Search for the cell housing the specified text and yield its (X, Y) center coordinate. 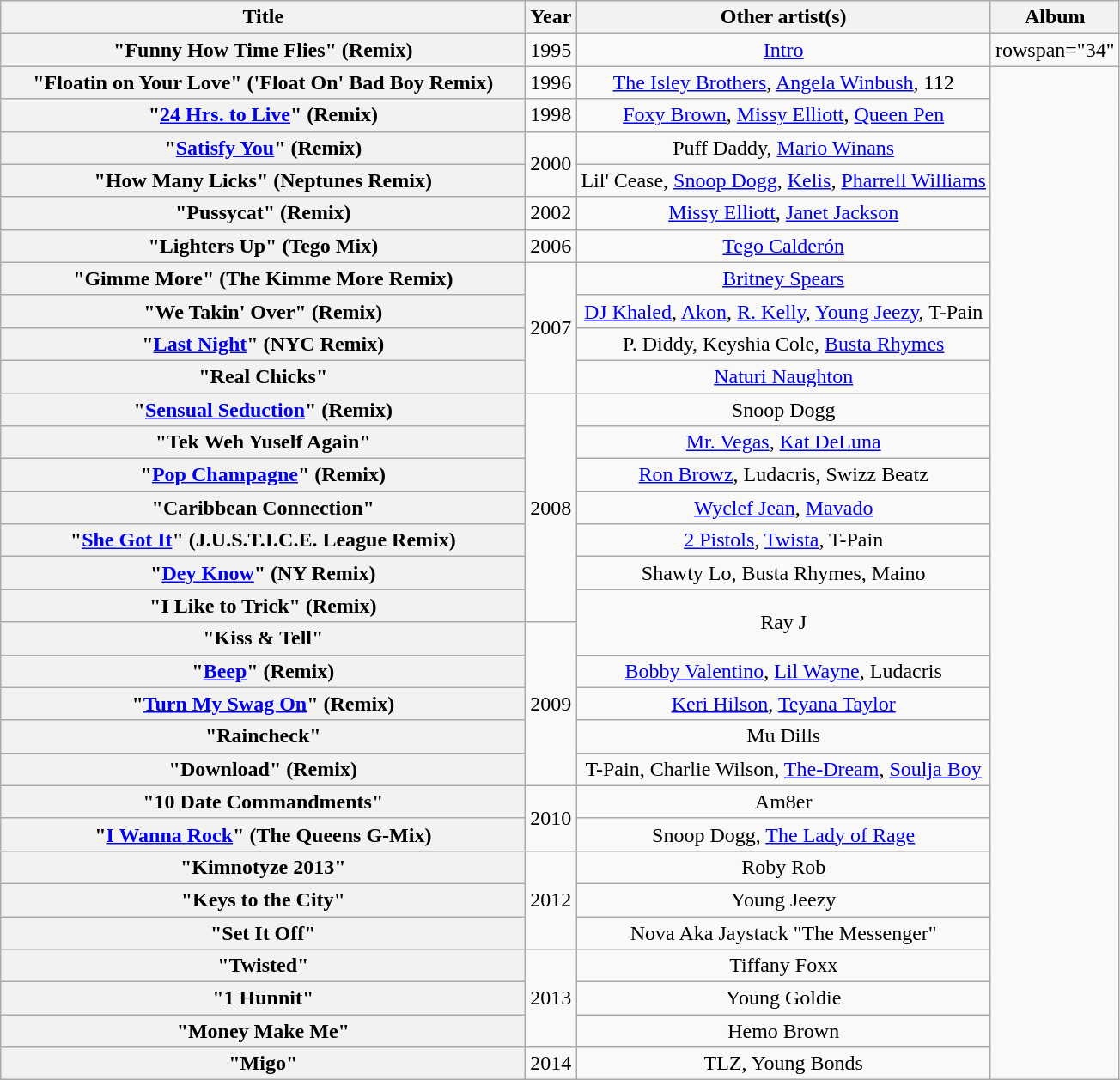
Lil' Cease, Snoop Dogg, Kelis, Pharrell Williams (783, 180)
"10 Date Commandments" (263, 802)
2012 (551, 900)
Keri Hilson, Teyana Taylor (783, 704)
Intro (783, 50)
2008 (551, 508)
"I Wanna Rock" (The Queens G-Mix) (263, 834)
T-Pain, Charlie Wilson, The-Dream, Soulja Boy (783, 769)
"Beep" (Remix) (263, 671)
"24 Hrs. to Live" (Remix) (263, 115)
Wyclef Jean, Mavado (783, 508)
Missy Elliott, Janet Jackson (783, 213)
"Set It Off" (263, 932)
"Kiss & Tell" (263, 638)
"Download" (Remix) (263, 769)
"Dey Know" (NY Remix) (263, 573)
"How Many Licks" (Neptunes Remix) (263, 180)
Young Jeezy (783, 900)
Naturi Naughton (783, 376)
Mr. Vegas, Kat DeLuna (783, 442)
1998 (551, 115)
"Lighters Up" (Tego Mix) (263, 246)
Britney Spears (783, 278)
"1 Hunnit" (263, 998)
Puff Daddy, Mario Winans (783, 148)
2009 (551, 704)
DJ Khaled, Akon, R. Kelly, Young Jeezy, T-Pain (783, 311)
Am8er (783, 802)
"Twisted" (263, 966)
2006 (551, 246)
"Real Chicks" (263, 376)
1995 (551, 50)
The Isley Brothers, Angela Winbush, 112 (783, 82)
Tiffany Foxx (783, 966)
Title (263, 17)
Bobby Valentino, Lil Wayne, Ludacris (783, 671)
"Floatin on Your Love" ('Float On' Bad Boy Remix) (263, 82)
Hemo Brown (783, 1031)
Ron Browz, Ludacris, Swizz Beatz (783, 475)
2010 (551, 818)
"Tek Weh Yuself Again" (263, 442)
2000 (551, 164)
Album (1055, 17)
Ray J (783, 622)
2007 (551, 327)
"Last Night" (NYC Remix) (263, 344)
"Money Make Me" (263, 1031)
"I Like to Trick" (Remix) (263, 606)
"Funny How Time Flies" (Remix) (263, 50)
rowspan="34" (1055, 50)
Snoop Dogg (783, 410)
Snoop Dogg, The Lady of Rage (783, 834)
"Turn My Swag On" (Remix) (263, 704)
TLZ, Young Bonds (783, 1064)
2002 (551, 213)
"Raincheck" (263, 736)
Other artist(s) (783, 17)
"Keys to the City" (263, 900)
"Pussycat" (Remix) (263, 213)
Nova Aka Jaystack "The Messenger" (783, 932)
"Sensual Seduction" (Remix) (263, 410)
2014 (551, 1064)
2 Pistols, Twista, T-Pain (783, 540)
"She Got It" (J.U.S.T.I.C.E. League Remix) (263, 540)
Mu Dills (783, 736)
Young Goldie (783, 998)
"Caribbean Connection" (263, 508)
"Kimnotyze 2013" (263, 867)
Year (551, 17)
Roby Rob (783, 867)
Tego Calderón (783, 246)
"Satisfy You" (Remix) (263, 148)
P. Diddy, Keyshia Cole, Busta Rhymes (783, 344)
"Pop Champagne" (Remix) (263, 475)
1996 (551, 82)
"We Takin' Over" (Remix) (263, 311)
Shawty Lo, Busta Rhymes, Maino (783, 573)
Foxy Brown, Missy Elliott, Queen Pen (783, 115)
"Migo" (263, 1064)
"Gimme More" (The Kimme More Remix) (263, 278)
2013 (551, 998)
